Return (X, Y) of the center of cell containing provided text 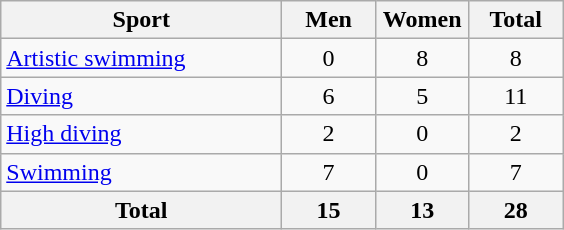
Men (329, 20)
28 (516, 210)
6 (329, 96)
15 (329, 210)
13 (422, 210)
5 (422, 96)
Sport (142, 20)
Diving (142, 96)
High diving (142, 134)
Swimming (142, 172)
Women (422, 20)
11 (516, 96)
Artistic swimming (142, 58)
